From the cell containing the given text, extract its center point as [x, y] coordinate. 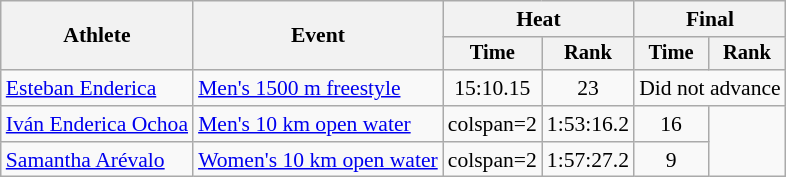
Iván Enderica Ochoa [97, 124]
15:10.15 [492, 88]
colspan=2 [492, 124]
Esteban Enderica [97, 88]
Final [710, 19]
Heat [538, 19]
Men's 1500 m freestyle [318, 88]
23 [588, 88]
Did not advance [710, 88]
1:53:16.2 [588, 124]
Event [318, 36]
16 [671, 124]
Men's 10 km open water [318, 124]
Athlete [97, 36]
